Provide the (X, Y) coordinate of the cell's center where the given text is located.  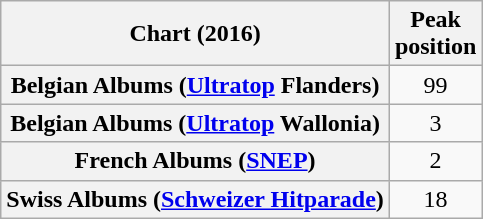
Chart (2016) (196, 34)
Swiss Albums (Schweizer Hitparade) (196, 199)
Belgian Albums (Ultratop Flanders) (196, 85)
99 (435, 85)
Peak position (435, 34)
French Albums (SNEP) (196, 161)
18 (435, 199)
Belgian Albums (Ultratop Wallonia) (196, 123)
3 (435, 123)
2 (435, 161)
